Return the (X, Y) coordinate for the center point of the cell that contains the specified text.  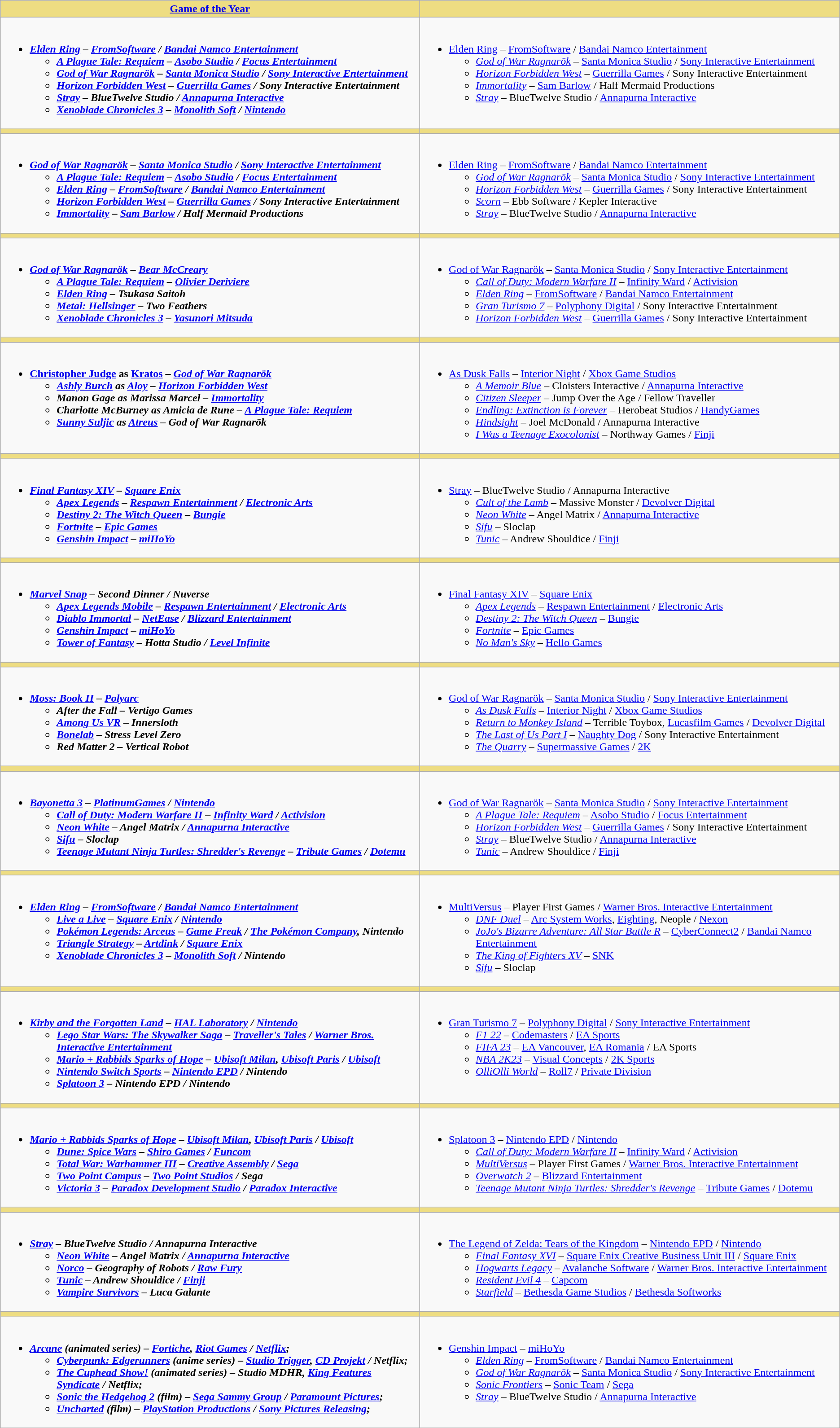
Game of the Year (210, 9)
Moss: Book II – PolyarcAfter the Fall – Vertigo GamesAmong Us VR – InnerslothBonelab – Stress Level ZeroRed Matter 2 – Vertical Robot (210, 716)
